For the text-containing cell, return its midpoint in [x, y] coordinate format. 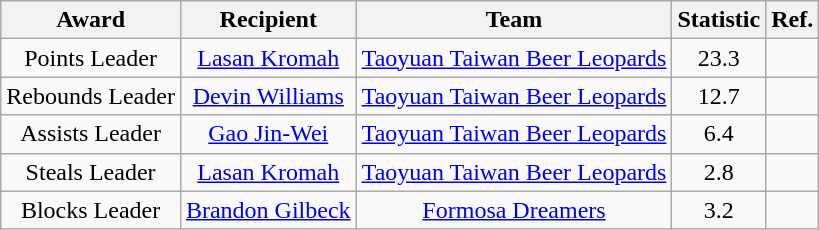
23.3 [719, 58]
Gao Jin-Wei [268, 134]
Recipient [268, 20]
3.2 [719, 210]
12.7 [719, 96]
Points Leader [91, 58]
Award [91, 20]
Team [514, 20]
Assists Leader [91, 134]
Rebounds Leader [91, 96]
Ref. [792, 20]
6.4 [719, 134]
Steals Leader [91, 172]
Blocks Leader [91, 210]
Brandon Gilbeck [268, 210]
Statistic [719, 20]
2.8 [719, 172]
Formosa Dreamers [514, 210]
Devin Williams [268, 96]
